Determine the (x, y) coordinate at the center of the cell enclosing the given text.  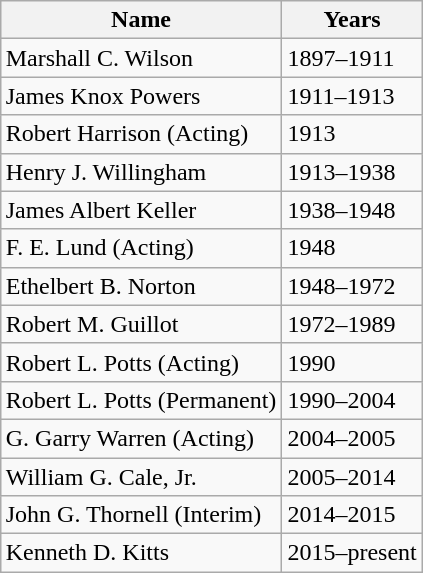
Robert M. Guillot (141, 324)
Years (352, 20)
Marshall C. Wilson (141, 58)
James Albert Keller (141, 210)
Kenneth D. Kitts (141, 553)
1897–1911 (352, 58)
2015–present (352, 553)
G. Garry Warren (Acting) (141, 438)
Name (141, 20)
Henry J. Willingham (141, 172)
Ethelbert B. Norton (141, 286)
F. E. Lund (Acting) (141, 248)
1911–1913 (352, 96)
2004–2005 (352, 438)
2005–2014 (352, 477)
1972–1989 (352, 324)
Robert L. Potts (Permanent) (141, 400)
John G. Thornell (Interim) (141, 515)
William G. Cale, Jr. (141, 477)
1913 (352, 134)
Robert Harrison (Acting) (141, 134)
1990–2004 (352, 400)
1948 (352, 248)
2014–2015 (352, 515)
Robert L. Potts (Acting) (141, 362)
1913–1938 (352, 172)
James Knox Powers (141, 96)
1948–1972 (352, 286)
1990 (352, 362)
1938–1948 (352, 210)
